Pinpoint the cell where the given text exists, returning its [X, Y] midpoint coordinate. 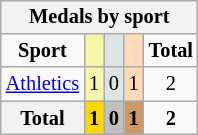
Medals by sport [100, 17]
Athletics [42, 84]
Sport [42, 51]
